Return (X, Y) of the center of cell containing provided text 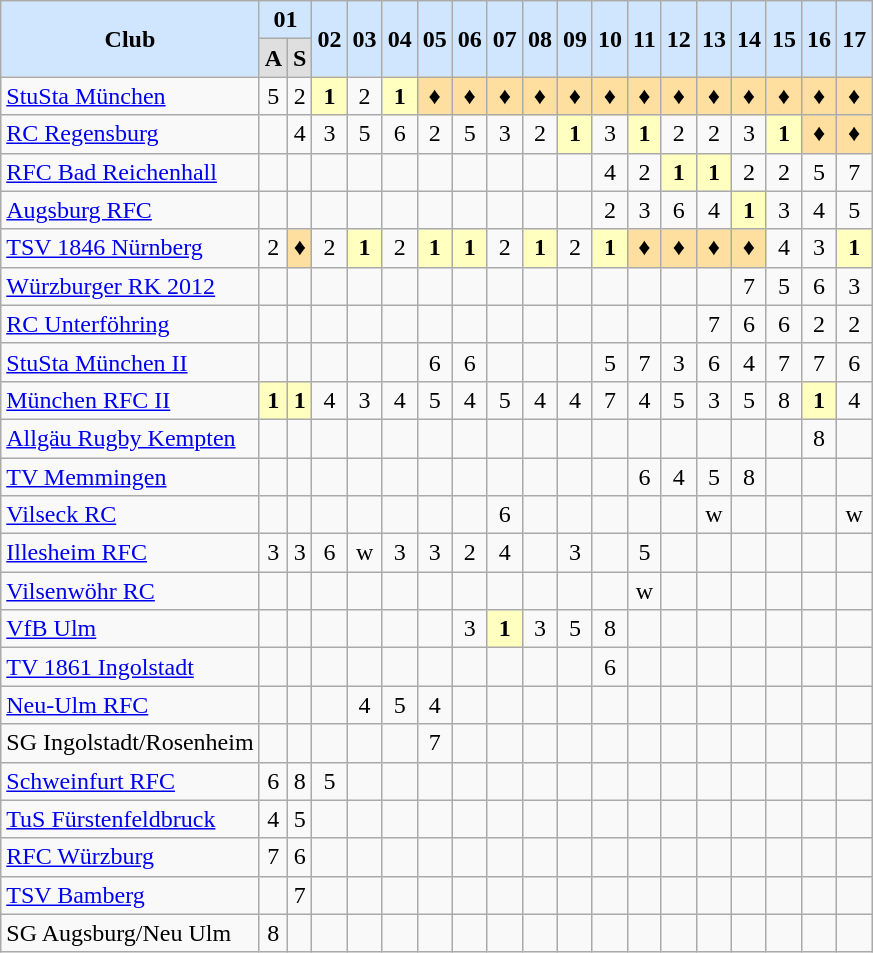
TV Memmingen (130, 477)
RC Unterföhring (130, 324)
17 (854, 39)
SG Augsburg/Neu Ulm (130, 933)
Würzburger RK 2012 (130, 286)
TuS Fürstenfeldbruck (130, 819)
04 (400, 39)
09 (574, 39)
Illesheim RFC (130, 553)
Club (130, 39)
08 (540, 39)
TSV Bamberg (130, 895)
Augsburg RFC (130, 210)
03 (364, 39)
StuSta München II (130, 362)
RFC Würzburg (130, 857)
RFC Bad Reichenhall (130, 172)
01 (286, 20)
SG Ingolstadt/Rosenheim (130, 743)
Neu-Ulm RFC (130, 705)
StuSta München (130, 96)
Vilsenwöhr RC (130, 591)
12 (678, 39)
RC Regensburg (130, 134)
Vilseck RC (130, 515)
07 (504, 39)
Schweinfurt RFC (130, 781)
02 (330, 39)
05 (434, 39)
14 (748, 39)
10 (610, 39)
16 (820, 39)
München RFC II (130, 400)
15 (784, 39)
VfB Ulm (130, 629)
A (273, 58)
S (300, 58)
Allgäu Rugby Kempten (130, 438)
13 (714, 39)
TV 1861 Ingolstadt (130, 667)
11 (645, 39)
06 (470, 39)
TSV 1846 Nürnberg (130, 248)
